Extract the [x, y] coordinate from the center of the cell holding the provided text.  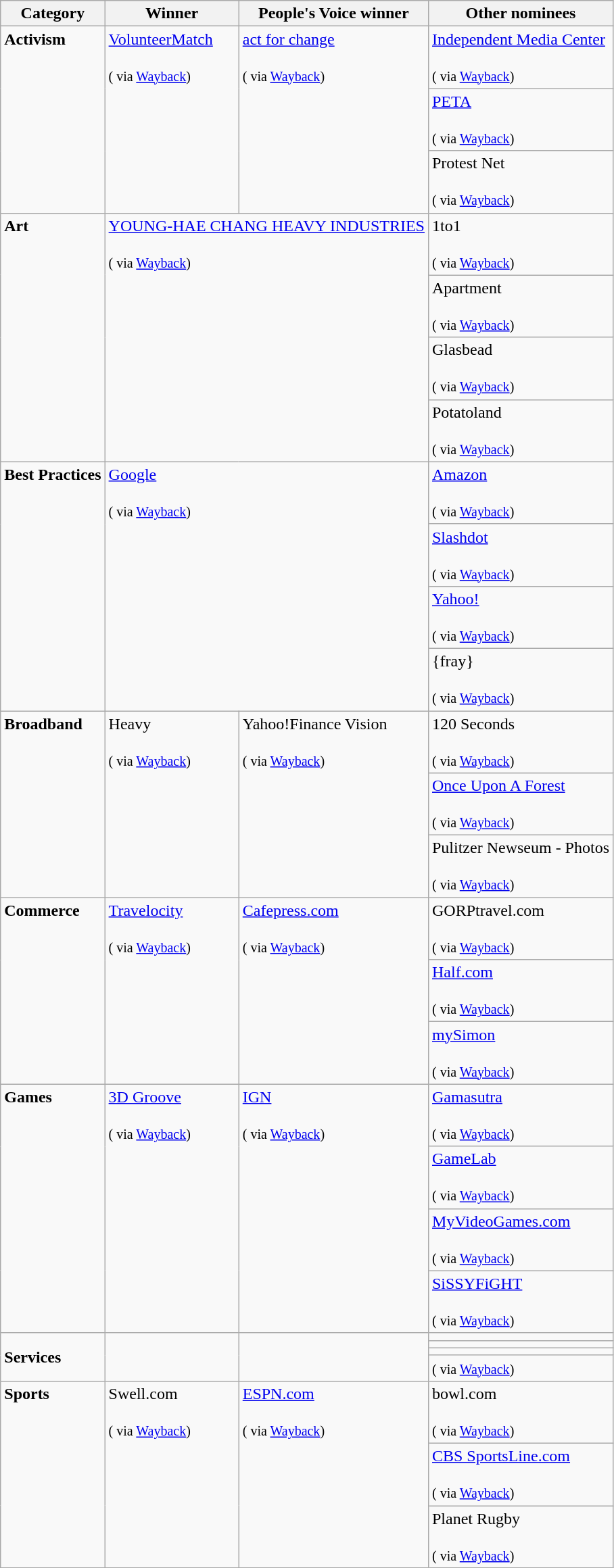
1to1( via Wayback) [521, 244]
ESPN.com( via Wayback) [333, 1474]
Google( via Wayback) [266, 586]
GameLab( via Wayback) [521, 1177]
Amazon( via Wayback) [521, 493]
Gamasutra( via Wayback) [521, 1115]
Glasbead( via Wayback) [521, 368]
SiSSYFiGHT( via Wayback) [521, 1302]
PETA( via Wayback) [521, 120]
GORPtravel.com( via Wayback) [521, 929]
Travelocity( via Wayback) [172, 991]
Independent Media Center( via Wayback) [521, 57]
mySimon( via Wayback) [521, 1053]
People's Voice winner [333, 14]
Apartment( via Wayback) [521, 306]
Services [53, 1357]
Broadband [53, 804]
Activism [53, 120]
( via Wayback) [521, 1368]
Other nominees [521, 14]
Commerce [53, 991]
Once Upon A Forest( via Wayback) [521, 804]
Pulitzer Newseum - Photos( via Wayback) [521, 866]
Cafepress.com( via Wayback) [333, 991]
Art [53, 337]
Best Practices [53, 586]
Category [53, 14]
Games [53, 1208]
Sports [53, 1474]
CBS SportsLine.com( via Wayback) [521, 1474]
VolunteerMatch( via Wayback) [172, 120]
Winner [172, 14]
MyVideoGames.com( via Wayback) [521, 1240]
Potatoland( via Wayback) [521, 431]
Heavy( via Wayback) [172, 804]
Planet Rugby( via Wayback) [521, 1537]
3D Groove( via Wayback) [172, 1208]
act for change( via Wayback) [333, 120]
YOUNG-HAE CHANG HEAVY INDUSTRIES( via Wayback) [266, 337]
IGN( via Wayback) [333, 1208]
Swell.com( via Wayback) [172, 1474]
Yahoo!Finance Vision( via Wayback) [333, 804]
Yahoo!( via Wayback) [521, 617]
Protest Net( via Wayback) [521, 182]
120 Seconds( via Wayback) [521, 742]
Slashdot( via Wayback) [521, 555]
{fray}( via Wayback) [521, 679]
Half.com( via Wayback) [521, 991]
bowl.com( via Wayback) [521, 1412]
